Scan for the cell matching the given text and deliver its [x, y] coordinate at center. 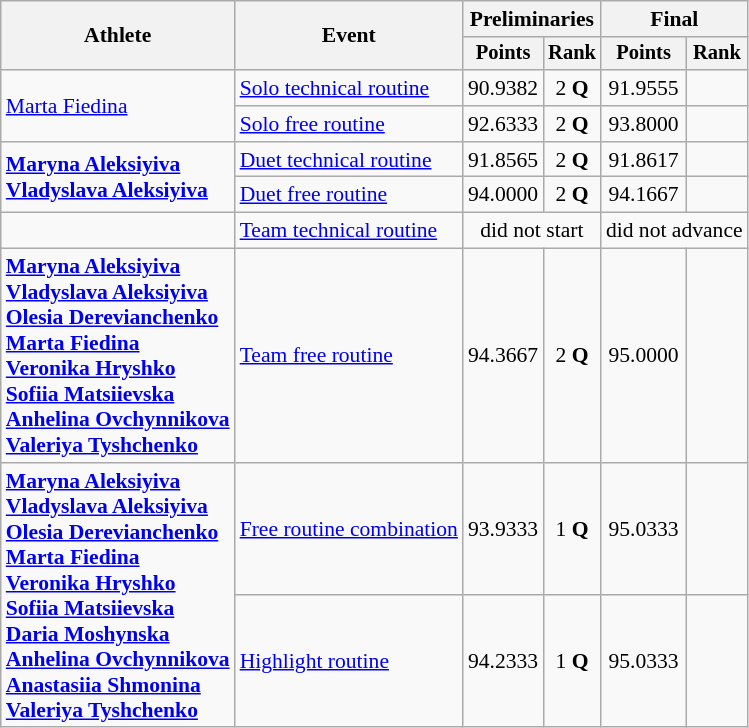
Preliminaries [532, 19]
did not advance [674, 231]
91.9555 [644, 88]
Solo free routine [349, 124]
91.8565 [503, 160]
94.0000 [503, 195]
Duet technical routine [349, 160]
Team free routine [349, 356]
95.0000 [644, 356]
did not start [532, 231]
91.8617 [644, 160]
92.6333 [503, 124]
90.9382 [503, 88]
Team technical routine [349, 231]
Athlete [118, 36]
Maryna AleksiyivaVladyslava Aleksiyiva [118, 178]
94.3667 [503, 356]
93.9333 [503, 530]
Duet free routine [349, 195]
Marta Fiedina [118, 106]
Event [349, 36]
Final [674, 19]
Highlight routine [349, 662]
93.8000 [644, 124]
Solo technical routine [349, 88]
94.1667 [644, 195]
Free routine combination [349, 530]
Maryna AleksiyivaVladyslava AleksiyivaOlesia DerevianchenkoMarta FiedinaVeronika HryshkoSofiia MatsiievskaAnhelina OvchynnikovaValeriya Tyshchenko [118, 356]
94.2333 [503, 662]
